Provide the (X, Y) coordinate of the cell's center where the given text is located.  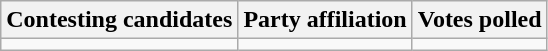
Contesting candidates (120, 20)
Votes polled (480, 20)
Party affiliation (325, 20)
